Capture the cell that displays the provided text and extract its (x, y) central coordinate. 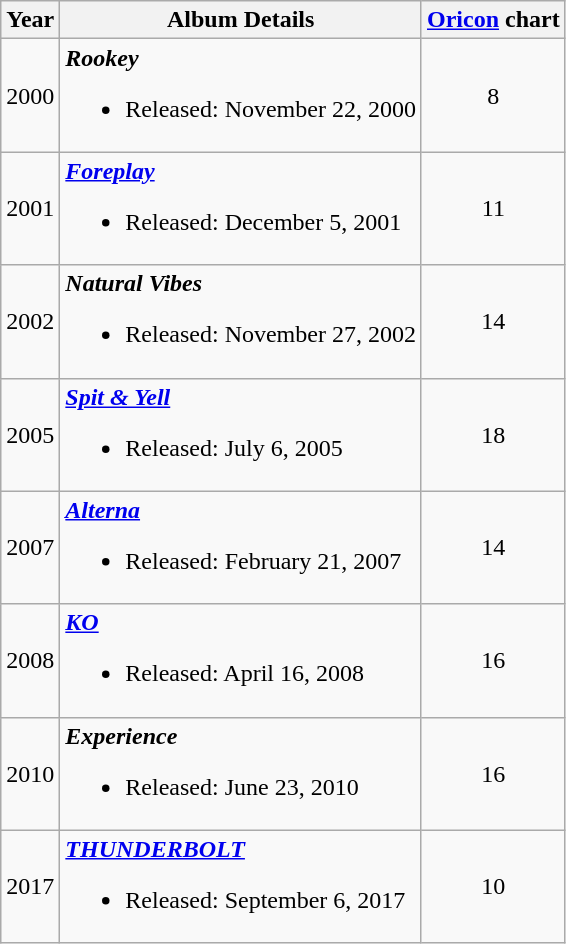
2010 (30, 774)
11 (493, 208)
2002 (30, 322)
RookeyReleased: November 22, 2000 (241, 96)
Natural VibesReleased: November 27, 2002 (241, 322)
10 (493, 886)
Album Details (241, 20)
AlternaReleased: February 21, 2007 (241, 548)
Year (30, 20)
2000 (30, 96)
2008 (30, 660)
8 (493, 96)
Oricon chart (493, 20)
Spit & YellReleased: July 6, 2005 (241, 434)
ForeplayReleased: December 5, 2001 (241, 208)
2005 (30, 434)
18 (493, 434)
2017 (30, 886)
KOReleased: April 16, 2008 (241, 660)
THUNDERBOLTReleased: September 6, 2017 (241, 886)
ExperienceReleased: June 23, 2010 (241, 774)
2007 (30, 548)
2001 (30, 208)
